Return [X, Y] of the center of cell containing provided text 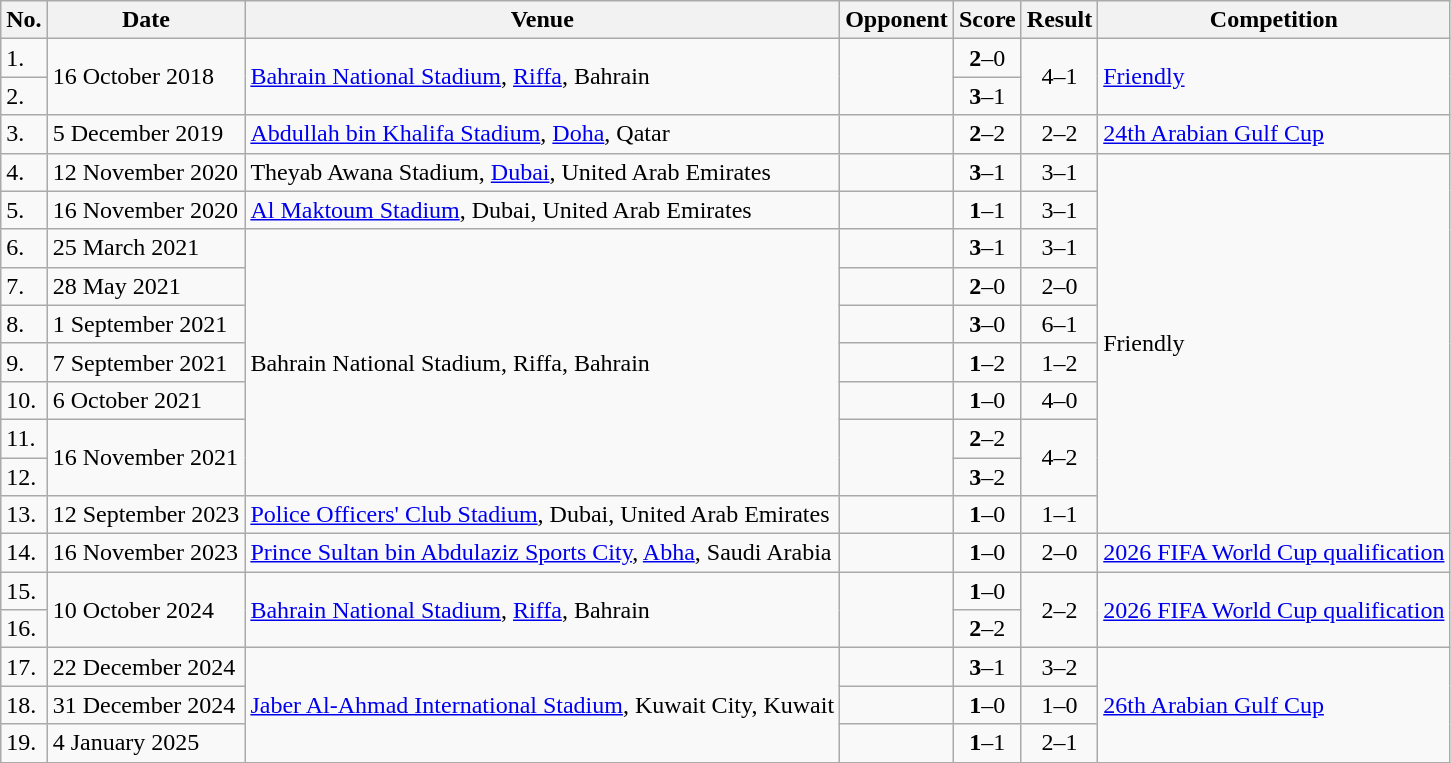
16. [24, 629]
2–1 [1059, 743]
19. [24, 743]
25 March 2021 [146, 248]
16 November 2021 [146, 457]
6 October 2021 [146, 400]
Date [146, 20]
13. [24, 515]
1. [24, 58]
3–0 [987, 324]
Score [987, 20]
16 November 2023 [146, 553]
31 December 2024 [146, 705]
12 November 2020 [146, 172]
16 November 2020 [146, 210]
Theyab Awana Stadium, Dubai, United Arab Emirates [542, 172]
Al Maktoum Stadium, Dubai, United Arab Emirates [542, 210]
1 September 2021 [146, 324]
11. [24, 438]
9. [24, 362]
4. [24, 172]
15. [24, 591]
4 January 2025 [146, 743]
5 December 2019 [146, 134]
No. [24, 20]
14. [24, 553]
16 October 2018 [146, 77]
10. [24, 400]
26th Arabian Gulf Cup [1274, 705]
Police Officers' Club Stadium, Dubai, United Arab Emirates [542, 515]
22 December 2024 [146, 667]
3. [24, 134]
28 May 2021 [146, 286]
24th Arabian Gulf Cup [1274, 134]
8. [24, 324]
4–2 [1059, 457]
6. [24, 248]
12. [24, 477]
Opponent [897, 20]
7 September 2021 [146, 362]
5. [24, 210]
17. [24, 667]
Jaber Al-Ahmad International Stadium, Kuwait City, Kuwait [542, 705]
Prince Sultan bin Abdulaziz Sports City, Abha, Saudi Arabia [542, 553]
7. [24, 286]
18. [24, 705]
Result [1059, 20]
2. [24, 96]
12 September 2023 [146, 515]
4–1 [1059, 77]
Venue [542, 20]
Competition [1274, 20]
10 October 2024 [146, 610]
6–1 [1059, 324]
Abdullah bin Khalifa Stadium, Doha, Qatar [542, 134]
4–0 [1059, 400]
